Search for the cell housing the specified text and yield its (x, y) center coordinate. 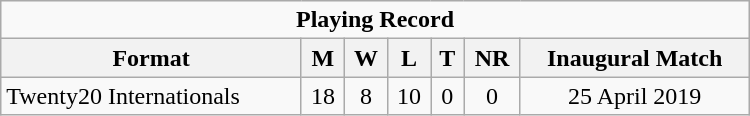
T (448, 58)
Twenty20 Internationals (152, 96)
8 (366, 96)
NR (492, 58)
18 (322, 96)
Format (152, 58)
M (322, 58)
W (366, 58)
25 April 2019 (634, 96)
Inaugural Match (634, 58)
10 (410, 96)
Playing Record (375, 20)
L (410, 58)
